Locate the cell with the specified text and output its [X, Y] center coordinate. 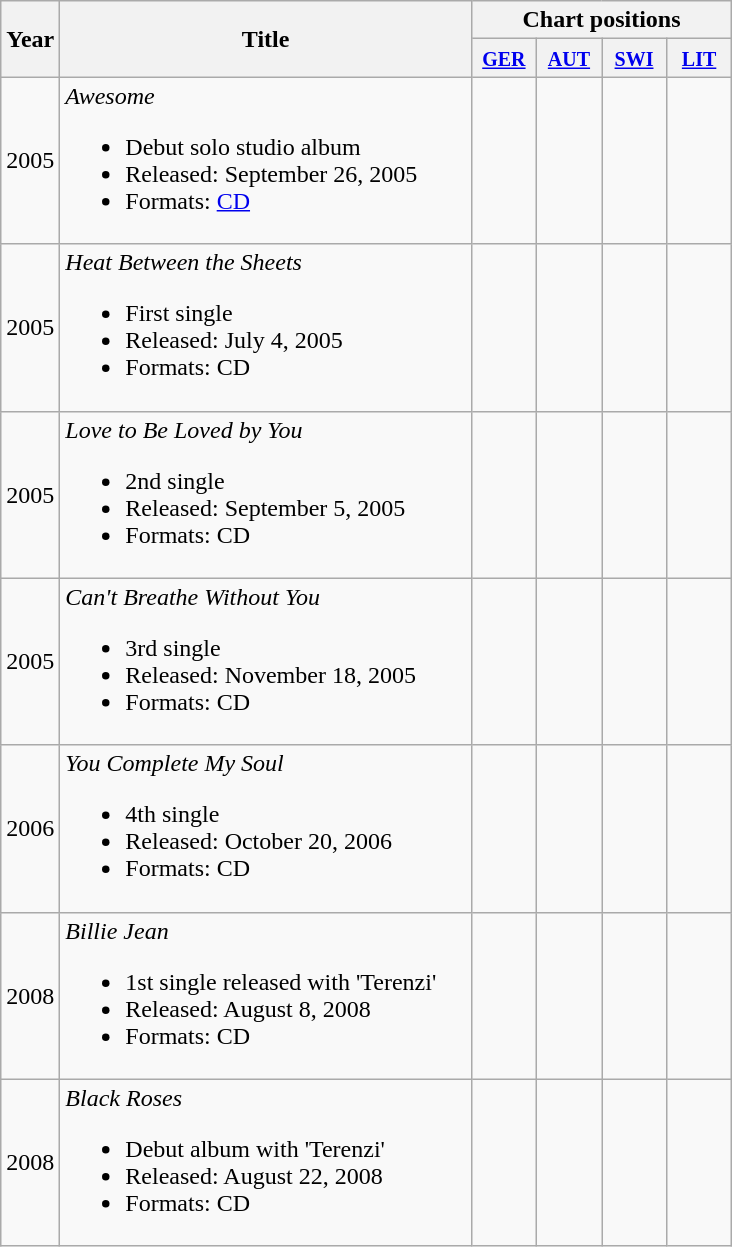
Black RosesDebut album with 'Terenzi'Released: August 22, 2008Formats: CD [266, 1162]
AwesomeDebut solo studio albumReleased: September 26, 2005Formats: CD [266, 160]
Chart positions [601, 20]
Title [266, 39]
GER [504, 58]
Can't Breathe Without You3rd singleReleased: November 18, 2005Formats: CD [266, 662]
SWI [634, 58]
2006 [30, 828]
Love to Be Loved by You2nd singleReleased: September 5, 2005Formats: CD [266, 494]
LIT [700, 58]
Year [30, 39]
You Complete My Soul4th singleReleased: October 20, 2006Formats: CD [266, 828]
AUT [568, 58]
Heat Between the SheetsFirst singleReleased: July 4, 2005Formats: CD [266, 328]
Billie Jean1st single released with 'Terenzi'Released: August 8, 2008Formats: CD [266, 996]
